Determine the (x, y) coordinate at the center of the cell enclosing the given text.  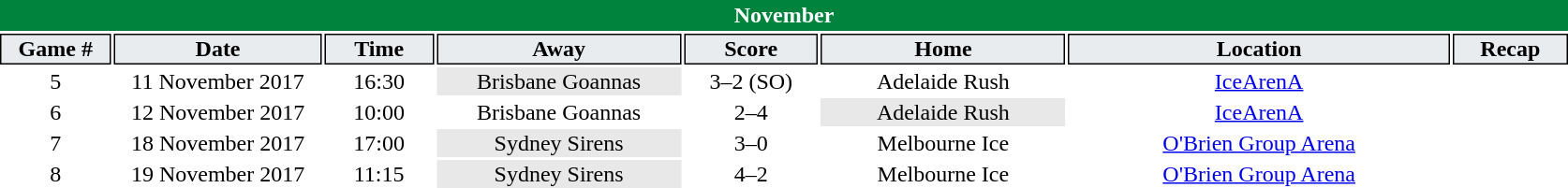
November (784, 15)
3–0 (751, 143)
Time (379, 49)
Date (218, 49)
Home (943, 49)
3–2 (SO) (751, 81)
8 (56, 174)
Location (1259, 49)
17:00 (379, 143)
16:30 (379, 81)
19 November 2017 (218, 174)
11 November 2017 (218, 81)
Recap (1510, 49)
Away (559, 49)
10:00 (379, 112)
2–4 (751, 112)
Game # (56, 49)
Score (751, 49)
4–2 (751, 174)
6 (56, 112)
11:15 (379, 174)
12 November 2017 (218, 112)
5 (56, 81)
7 (56, 143)
18 November 2017 (218, 143)
